Find where the given text appears and provide that cell's center as [X, Y] coordinate. 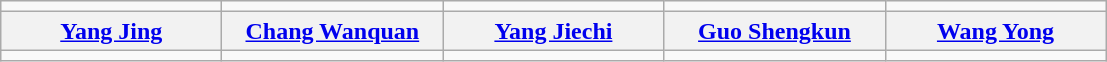
Guo Shengkun [774, 31]
Wang Yong [996, 31]
Chang Wanquan [332, 31]
Yang Jiechi [554, 31]
Yang Jing [112, 31]
